Identify which cell holds the provided text, then report its (x, y) central coordinate. 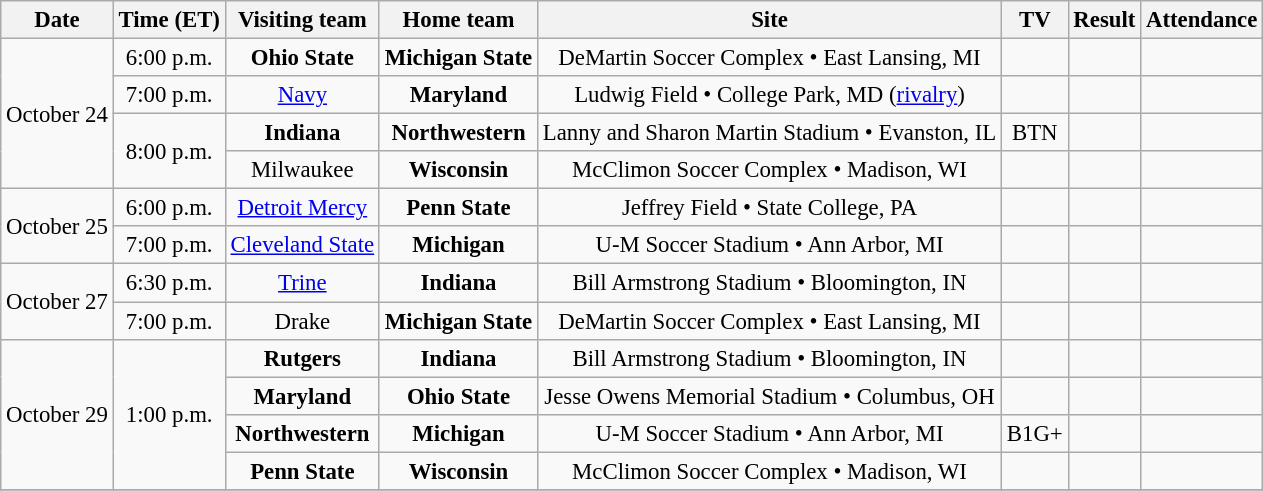
Jeffrey Field • State College, PA (770, 208)
Visiting team (302, 20)
Rutgers (302, 358)
Navy (302, 95)
Site (770, 20)
Date (57, 20)
October 25 (57, 226)
Milwaukee (302, 170)
8:00 p.m. (169, 152)
October 24 (57, 114)
October 29 (57, 414)
Trine (302, 283)
Home team (458, 20)
Attendance (1202, 20)
6:30 p.m. (169, 283)
Ludwig Field • College Park, MD (rivalry) (770, 95)
Result (1104, 20)
Drake (302, 321)
Time (ET) (169, 20)
October 27 (57, 302)
Lanny and Sharon Martin Stadium • Evanston, IL (770, 133)
B1G+ (1035, 433)
1:00 p.m. (169, 414)
BTN (1035, 133)
Jesse Owens Memorial Stadium • Columbus, OH (770, 396)
Cleveland State (302, 245)
Detroit Mercy (302, 208)
TV (1035, 20)
